Return (x, y) of the center of cell containing provided text 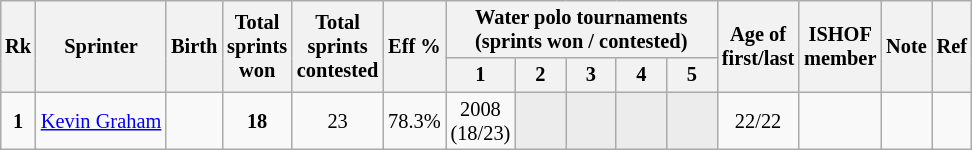
Water polo tournaments(sprints won / contested) (582, 29)
4 (641, 75)
5 (692, 75)
Birth (194, 46)
23 (338, 121)
Note (906, 46)
Totalsprintscontested (338, 46)
Age offirst/last (758, 46)
3 (591, 75)
ISHOFmember (840, 46)
Kevin Graham (101, 121)
78.3% (414, 121)
22/22 (758, 121)
2 (540, 75)
Rk (18, 46)
Totalsprintswon (257, 46)
Eff % (414, 46)
Sprinter (101, 46)
Ref (952, 46)
18 (257, 121)
2008(18/23) (481, 121)
